Extract the (X, Y) coordinate from the center of the cell holding the provided text.  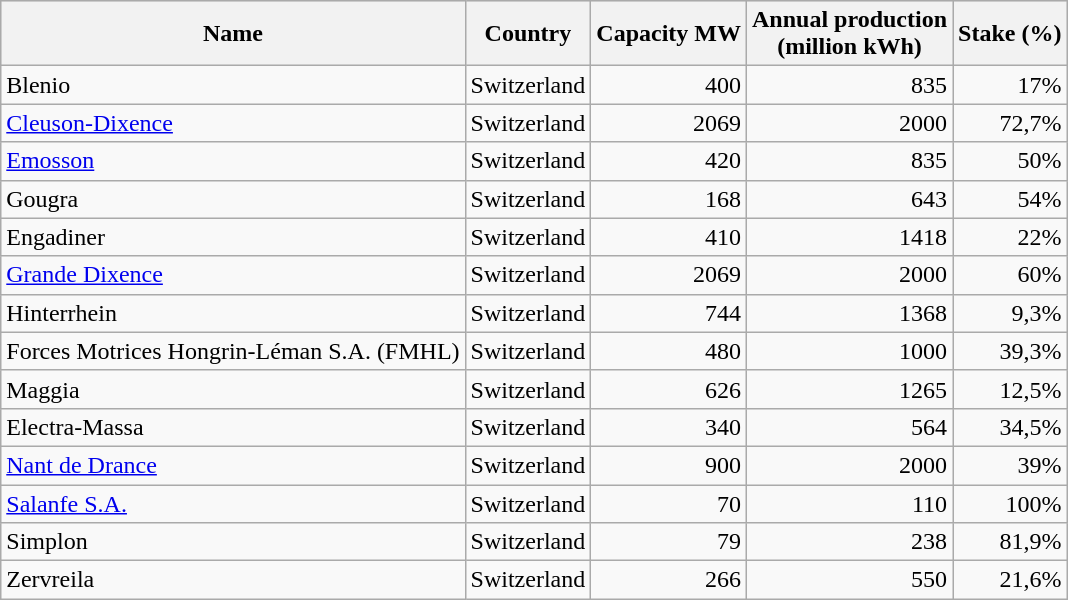
Electra-Massa (233, 427)
Blenio (233, 85)
168 (669, 199)
54% (1010, 199)
Hinterrhein (233, 313)
Engadiner (233, 237)
100% (1010, 503)
Nant de Drance (233, 465)
1000 (849, 351)
17% (1010, 85)
34,5% (1010, 427)
Cleuson-Dixence (233, 123)
Zervreila (233, 580)
60% (1010, 275)
550 (849, 580)
50% (1010, 161)
564 (849, 427)
9,3% (1010, 313)
238 (849, 542)
744 (669, 313)
72,7% (1010, 123)
Gougra (233, 199)
Stake (%) (1010, 34)
400 (669, 85)
1265 (849, 389)
70 (669, 503)
900 (669, 465)
Forces Motrices Hongrin-Léman S.A. (FMHL) (233, 351)
Maggia (233, 389)
480 (669, 351)
340 (669, 427)
1368 (849, 313)
266 (669, 580)
643 (849, 199)
1418 (849, 237)
79 (669, 542)
Grande Dixence (233, 275)
Name (233, 34)
12,5% (1010, 389)
420 (669, 161)
110 (849, 503)
Annual production(million kWh) (849, 34)
Emosson (233, 161)
21,6% (1010, 580)
81,9% (1010, 542)
39,3% (1010, 351)
Simplon (233, 542)
Capacity MW (669, 34)
39% (1010, 465)
Country (528, 34)
626 (669, 389)
22% (1010, 237)
410 (669, 237)
Salanfe S.A. (233, 503)
